Capture the cell that displays the provided text and extract its [x, y] central coordinate. 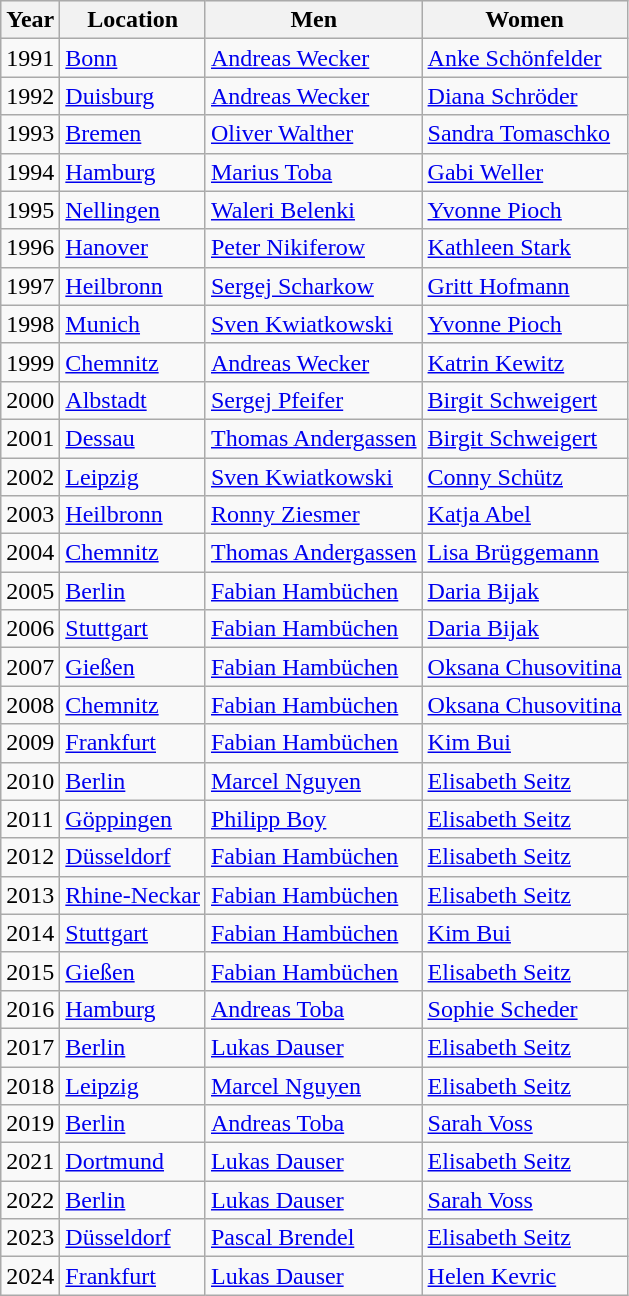
Location [133, 20]
Munich [133, 324]
2010 [30, 781]
2021 [30, 1162]
Duisburg [133, 96]
Dessau [133, 438]
Gritt Hofmann [524, 286]
Peter Nikiferow [314, 248]
2022 [30, 1200]
Helen Kevric [524, 1276]
Marius Toba [314, 172]
Dortmund [133, 1162]
Diana Schröder [524, 96]
2012 [30, 857]
2004 [30, 553]
Lisa Brüggemann [524, 553]
1993 [30, 134]
1991 [30, 58]
Waleri Belenki [314, 210]
2015 [30, 971]
2001 [30, 438]
2017 [30, 1047]
Katrin Kewitz [524, 362]
1999 [30, 362]
2003 [30, 515]
Women [524, 20]
2005 [30, 591]
2007 [30, 667]
Oliver Walther [314, 134]
Anke Schönfelder [524, 58]
Bonn [133, 58]
2011 [30, 819]
Ronny Ziesmer [314, 515]
Sandra Tomaschko [524, 134]
Men [314, 20]
2024 [30, 1276]
2009 [30, 743]
1995 [30, 210]
Year [30, 20]
Göppingen [133, 819]
Nellingen [133, 210]
Rhine-Neckar [133, 895]
Bremen [133, 134]
Katja Abel [524, 515]
Pascal Brendel [314, 1238]
Sophie Scheder [524, 1009]
2014 [30, 933]
1994 [30, 172]
2006 [30, 629]
2000 [30, 400]
1996 [30, 248]
2019 [30, 1124]
2023 [30, 1238]
Kathleen Stark [524, 248]
2013 [30, 895]
Conny Schütz [524, 477]
2002 [30, 477]
Sergej Pfeifer [314, 400]
2008 [30, 705]
1998 [30, 324]
2018 [30, 1085]
Philipp Boy [314, 819]
Gabi Weller [524, 172]
Albstadt [133, 400]
Hanover [133, 248]
2016 [30, 1009]
1997 [30, 286]
1992 [30, 96]
Sergej Scharkow [314, 286]
